Detect which cell encompasses the target text, then output its (x, y) center coordinate. 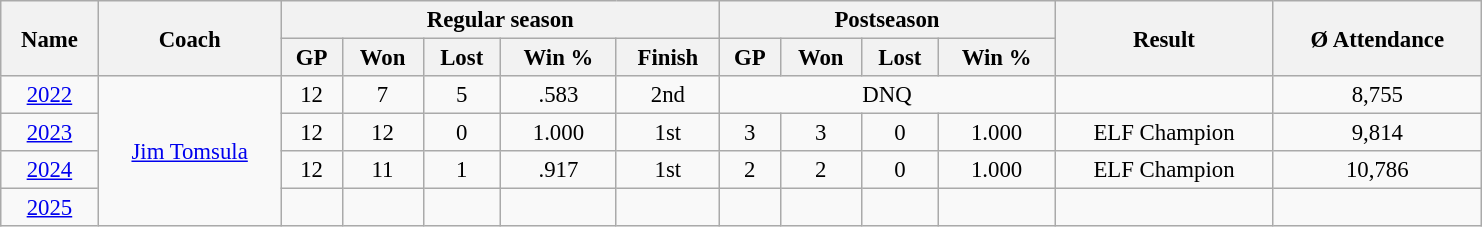
10,786 (1377, 170)
11 (382, 170)
Jim Tomsula (190, 151)
7 (382, 95)
DNQ (886, 95)
.583 (558, 95)
1 (462, 170)
Coach (190, 38)
2nd (668, 95)
Ø Attendance (1377, 38)
8,755 (1377, 95)
2025 (50, 208)
5 (462, 95)
9,814 (1377, 133)
2023 (50, 133)
Result (1164, 38)
2024 (50, 170)
2022 (50, 95)
Finish (668, 58)
Name (50, 38)
Regular season (500, 20)
.917 (558, 170)
Postseason (886, 20)
